From the cell containing the given text, extract its center point as [X, Y] coordinate. 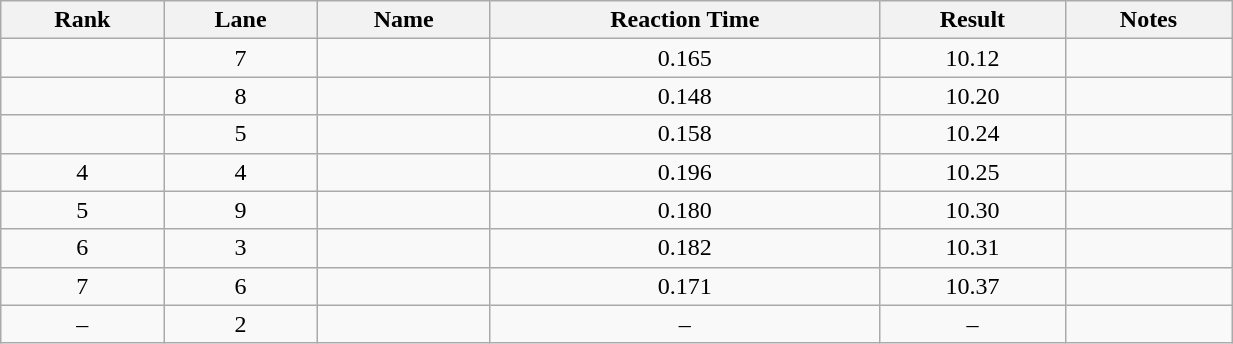
10.20 [972, 96]
8 [240, 96]
Rank [82, 20]
0.196 [684, 172]
0.165 [684, 58]
2 [240, 324]
Result [972, 20]
10.30 [972, 210]
10.37 [972, 286]
Name [404, 20]
Lane [240, 20]
0.171 [684, 286]
10.25 [972, 172]
Notes [1148, 20]
0.180 [684, 210]
0.182 [684, 248]
0.148 [684, 96]
10.12 [972, 58]
10.24 [972, 134]
10.31 [972, 248]
0.158 [684, 134]
3 [240, 248]
Reaction Time [684, 20]
9 [240, 210]
